Provide the (X, Y) coordinate of the cell's center where the given text is located.  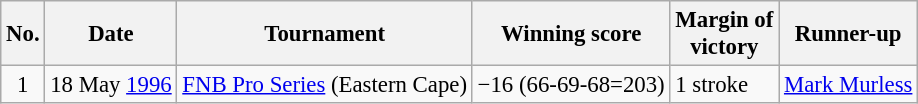
1 stroke (724, 85)
Margin ofvictory (724, 34)
Mark Murless (848, 85)
Date (111, 34)
Tournament (324, 34)
1 (23, 85)
Runner-up (848, 34)
−16 (66-69-68=203) (571, 85)
FNB Pro Series (Eastern Cape) (324, 85)
No. (23, 34)
Winning score (571, 34)
18 May 1996 (111, 85)
